Detect which cell encompasses the target text, then output its (x, y) center coordinate. 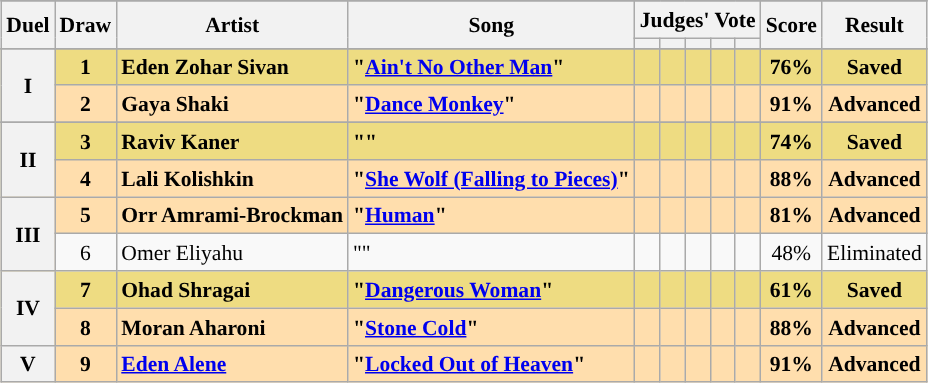
"Locked Out of Heaven" (492, 364)
Eden Zohar Sivan (232, 66)
Artist (232, 24)
Gaya Shaki (232, 104)
"Human" (492, 216)
3 (86, 142)
Eliminated (874, 252)
Result (874, 24)
Orr Amrami-Brockman (232, 216)
Ohad Shragai (232, 290)
48% (792, 252)
5 (86, 216)
7 (86, 290)
Draw (86, 24)
"Dangerous Woman" (492, 290)
Omer Eliyahu (232, 252)
III (28, 234)
Eden Alene (232, 364)
4 (86, 178)
"Stone Cold" (492, 326)
81% (792, 216)
Score (792, 24)
8 (86, 326)
61% (792, 290)
Lali Kolishkin (232, 178)
I (28, 85)
9 (86, 364)
76% (792, 66)
V (28, 364)
2 (86, 104)
IV (28, 308)
"Dance Monkey" (492, 104)
Moran Aharoni (232, 326)
Judges' Vote (698, 20)
1 (86, 66)
II (28, 160)
"She Wolf (Falling to Pieces)" (492, 178)
Song (492, 24)
"Ain't No Other Man" (492, 66)
74% (792, 142)
Duel (28, 24)
6 (86, 252)
Raviv Kaner (232, 142)
